Detect which cell encompasses the target text, then output its (X, Y) center coordinate. 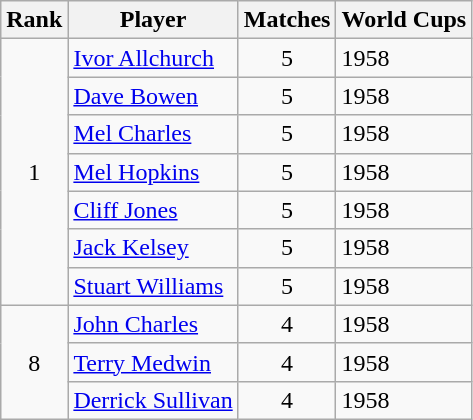
Cliff Jones (153, 210)
Ivor Allchurch (153, 58)
World Cups (404, 20)
Matches (287, 20)
Rank (34, 20)
Derrick Sullivan (153, 400)
Mel Charles (153, 134)
Jack Kelsey (153, 248)
Mel Hopkins (153, 172)
Terry Medwin (153, 362)
1 (34, 172)
John Charles (153, 324)
Dave Bowen (153, 96)
Stuart Williams (153, 286)
Player (153, 20)
8 (34, 362)
